Find where the given text appears and provide that cell's center as [x, y] coordinate. 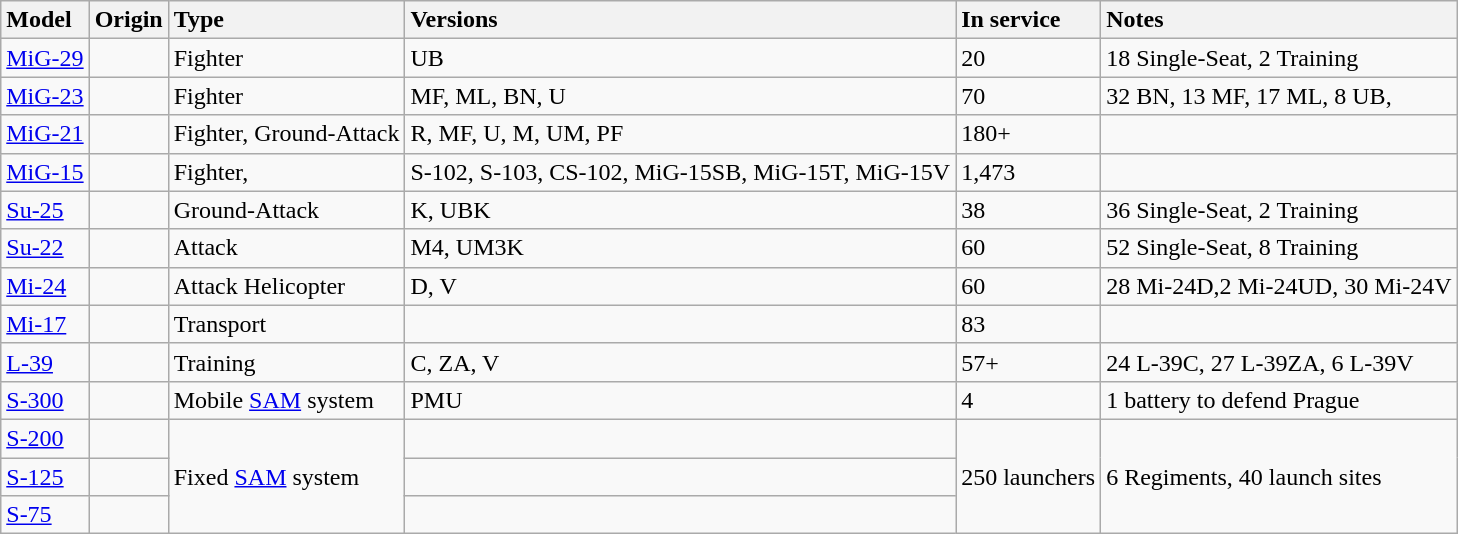
38 [1028, 210]
C, ZA, V [680, 362]
Type [286, 20]
Transport [286, 324]
57+ [1028, 362]
Training [286, 362]
1 battery to defend Prague [1279, 400]
S-75 [45, 515]
20 [1028, 58]
MiG-15 [45, 172]
Mi-24 [45, 286]
250 launchers [1028, 476]
S-200 [45, 438]
Mobile SAM system [286, 400]
D, V [680, 286]
Origin [128, 20]
1,473 [1028, 172]
MiG-21 [45, 134]
S-125 [45, 477]
UB [680, 58]
L-39 [45, 362]
Notes [1279, 20]
MiG-23 [45, 96]
PMU [680, 400]
Su-25 [45, 210]
Model [45, 20]
28 Mi-24D,2 Mi-24UD, 30 Mi-24V [1279, 286]
Attack Helicopter [286, 286]
R, MF, U, M, UM, PF [680, 134]
36 Single-Seat, 2 Training [1279, 210]
180+ [1028, 134]
Su-22 [45, 248]
In service [1028, 20]
52 Single-Seat, 8 Training [1279, 248]
Mi-17 [45, 324]
Ground-Attack [286, 210]
MF, ML, BN, U [680, 96]
Fixed SAM system [286, 476]
32 BN, 13 MF, 17 ML, 8 UB, [1279, 96]
18 Single-Seat, 2 Training [1279, 58]
S-102, S-103, CS-102, MiG-15SB, MiG-15T, MiG-15V [680, 172]
6 Regiments, 40 launch sites [1279, 476]
83 [1028, 324]
70 [1028, 96]
M4, UM3K [680, 248]
Attack [286, 248]
Fighter, [286, 172]
24 L-39C, 27 L-39ZA, 6 L-39V [1279, 362]
Versions [680, 20]
S-300 [45, 400]
Fighter, Ground-Attack [286, 134]
MiG-29 [45, 58]
K, UBK [680, 210]
4 [1028, 400]
